For the text-containing cell, return its midpoint in (x, y) coordinate format. 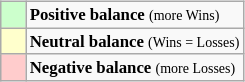
Neutral balance (Wins = Losses) (135, 41)
Positive balance (more Wins) (135, 15)
Negative balance (more Losses) (135, 67)
